Search for the cell housing the specified text and yield its (x, y) center coordinate. 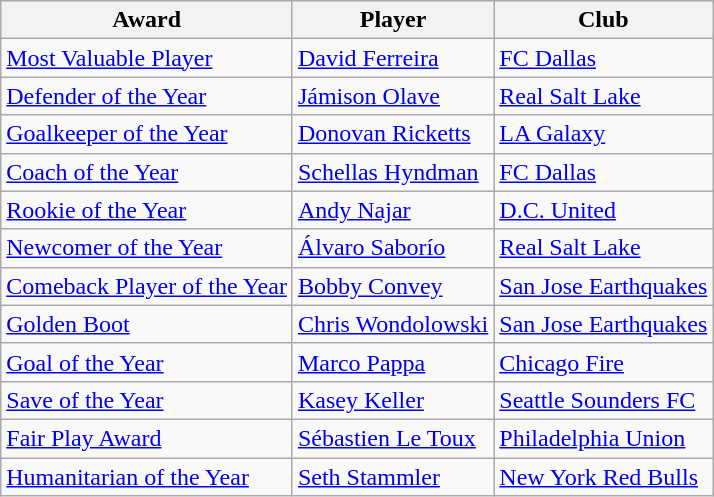
D.C. United (604, 210)
Club (604, 20)
New York Red Bulls (604, 477)
Player (392, 20)
Defender of the Year (147, 96)
Marco Pappa (392, 362)
Award (147, 20)
David Ferreira (392, 58)
Save of the Year (147, 400)
Coach of the Year (147, 172)
Álvaro Saborío (392, 248)
LA Galaxy (604, 134)
Rookie of the Year (147, 210)
Schellas Hyndman (392, 172)
Comeback Player of the Year (147, 286)
Bobby Convey (392, 286)
Chicago Fire (604, 362)
Donovan Ricketts (392, 134)
Most Valuable Player (147, 58)
Humanitarian of the Year (147, 477)
Philadelphia Union (604, 438)
Jámison Olave (392, 96)
Goal of the Year (147, 362)
Golden Boot (147, 324)
Seth Stammler (392, 477)
Sébastien Le Toux (392, 438)
Chris Wondolowski (392, 324)
Seattle Sounders FC (604, 400)
Andy Najar (392, 210)
Fair Play Award (147, 438)
Newcomer of the Year (147, 248)
Goalkeeper of the Year (147, 134)
Kasey Keller (392, 400)
